Search for the cell housing the specified text and yield its (X, Y) center coordinate. 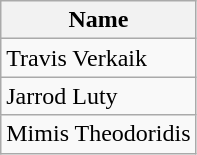
Jarrod Luty (98, 96)
Name (98, 20)
Mimis Theodoridis (98, 134)
Travis Verkaik (98, 58)
